Return (X, Y) of the center of cell containing provided text 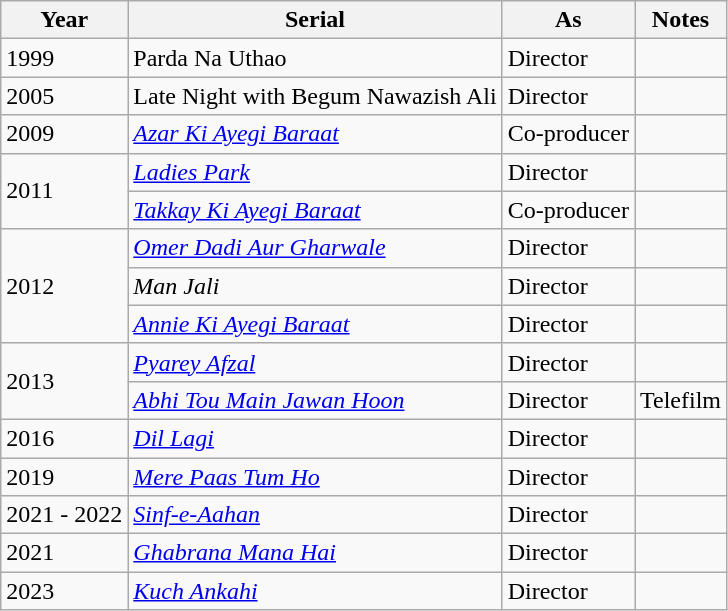
2019 (64, 477)
As (568, 20)
Mere Paas Tum Ho (315, 477)
Ghabrana Mana Hai (315, 553)
Late Night with Begum Nawazish Ali (315, 96)
Parda Na Uthao (315, 58)
Telefilm (680, 400)
2012 (64, 286)
Kuch Ankahi (315, 591)
Takkay Ki Ayegi Baraat (315, 210)
2005 (64, 96)
1999 (64, 58)
Man Jali (315, 286)
2016 (64, 438)
Ladies Park (315, 172)
Sinf-e-Aahan (315, 515)
2021 (64, 553)
Azar Ki Ayegi Baraat (315, 134)
Serial (315, 20)
Abhi Tou Main Jawan Hoon (315, 400)
2013 (64, 381)
2021 - 2022 (64, 515)
2009 (64, 134)
Omer Dadi Aur Gharwale (315, 248)
2023 (64, 591)
Annie Ki Ayegi Baraat (315, 324)
Notes (680, 20)
2011 (64, 191)
Pyarey Afzal (315, 362)
Dil Lagi (315, 438)
Year (64, 20)
